Determine the [X, Y] coordinate at the center of the cell enclosing the given text.  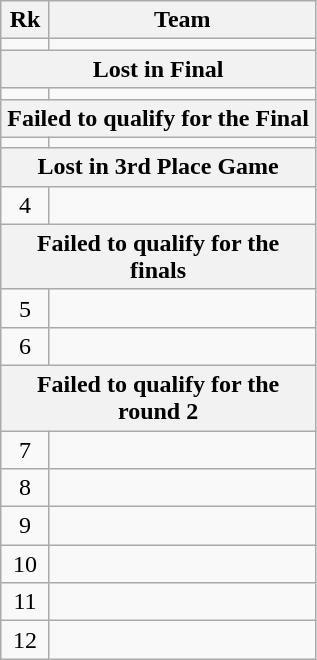
11 [26, 602]
Lost in 3rd Place Game [158, 167]
9 [26, 526]
7 [26, 449]
4 [26, 205]
Rk [26, 20]
Failed to qualify for the finals [158, 256]
Failed to qualify for the round 2 [158, 398]
6 [26, 346]
10 [26, 564]
12 [26, 640]
Team [182, 20]
Lost in Final [158, 69]
8 [26, 488]
5 [26, 308]
Failed to qualify for the Final [158, 118]
